Search for the cell housing the specified text and yield its (X, Y) center coordinate. 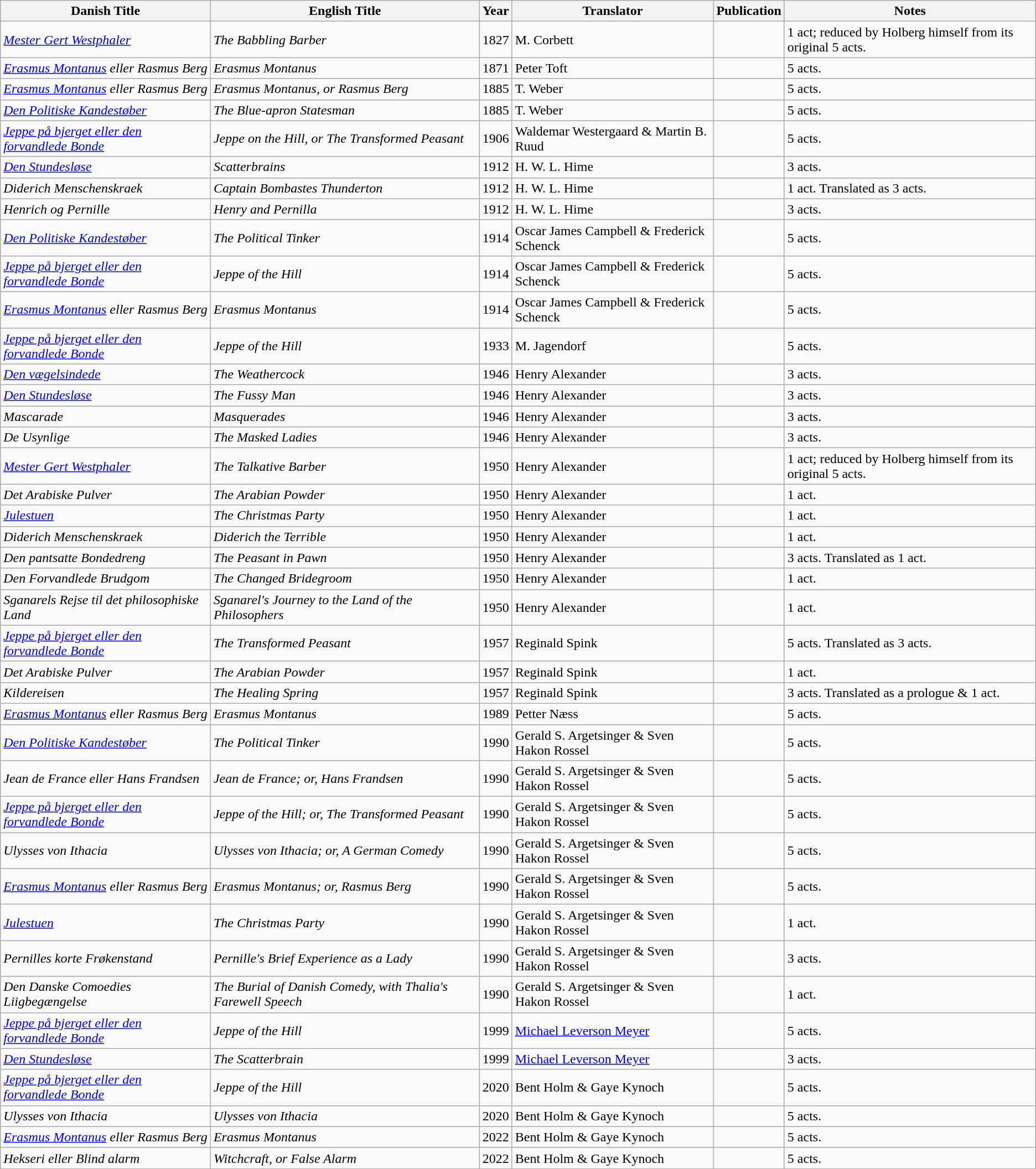
Ulysses von Ithacia; or, A German Comedy (345, 851)
Den Danske Comoedies Liigbegængelse (106, 995)
Mascarade (106, 417)
M. Jagendorf (613, 345)
Notes (910, 11)
Captain Bombastes Thunderton (345, 188)
Danish Title (106, 11)
The Weathercock (345, 375)
The Changed Bridegroom (345, 579)
Henrich og Pernille (106, 209)
Den Forvandlede Brudgom (106, 579)
1906 (496, 138)
Scatterbrains (345, 167)
Erasmus Montanus, or Rasmus Berg (345, 89)
Den pantsatte Bondedreng (106, 558)
1827 (496, 40)
Year (496, 11)
1989 (496, 714)
The Scatterbrain (345, 1059)
Sganarels Rejse til det philosophiske Land (106, 607)
Den vægelsindede (106, 375)
English Title (345, 11)
The Transformed Peasant (345, 643)
5 acts. Translated as 3 acts. (910, 643)
The Blue-apron Statesman (345, 110)
Hekseri eller Blind alarm (106, 1158)
Petter Næss (613, 714)
Jeppe on the Hill, or The Transformed Peasant (345, 138)
Peter Toft (613, 68)
1933 (496, 345)
Sganarel's Journey to the Land of the Philosophers (345, 607)
Diderich the Terrible (345, 537)
3 acts. Translated as a prologue & 1 act. (910, 693)
Translator (613, 11)
The Fussy Man (345, 396)
Masquerades (345, 417)
Kildereisen (106, 693)
The Peasant in Pawn (345, 558)
Pernille's Brief Experience as a Lady (345, 958)
Jeppe of the Hill; or, The Transformed Peasant (345, 814)
1 act. Translated as 3 acts. (910, 188)
Erasmus Montanus; or, Rasmus Berg (345, 886)
Pernilles korte Frøkenstand (106, 958)
The Masked Ladies (345, 438)
De Usynlige (106, 438)
Waldemar Westergaard & Martin B. Ruud (613, 138)
Jean de France; or, Hans Frandsen (345, 779)
Publication (749, 11)
Jean de France eller Hans Frandsen (106, 779)
1871 (496, 68)
The Healing Spring (345, 693)
M. Corbett (613, 40)
Witchcraft, or False Alarm (345, 1158)
Henry and Pernilla (345, 209)
3 acts. Translated as 1 act. (910, 558)
The Burial of Danish Comedy, with Thalia's Farewell Speech (345, 995)
The Babbling Barber (345, 40)
The Talkative Barber (345, 466)
